Output the (x, y) coordinate of the center of the cell containing the given text.  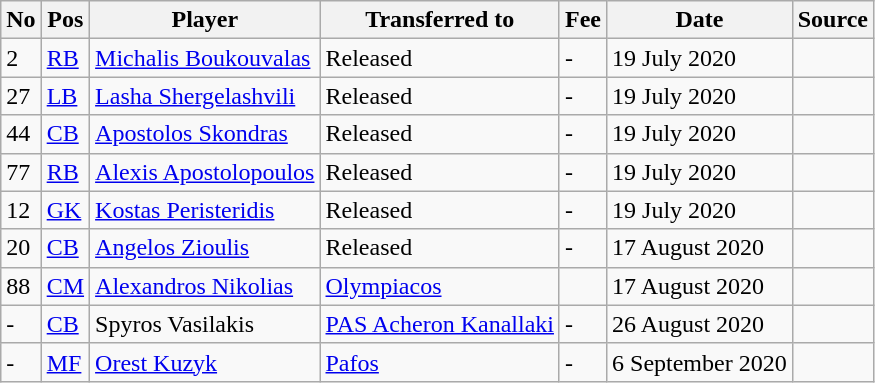
Transferred to (440, 20)
12 (21, 210)
77 (21, 172)
Olympiacos (440, 286)
Lasha Shergelashvili (205, 96)
GK (65, 210)
6 September 2020 (700, 362)
26 August 2020 (700, 324)
Source (832, 20)
MF (65, 362)
Orest Kuzyk (205, 362)
Pafos (440, 362)
PAS Acheron Kanallaki (440, 324)
Kostas Peristeridis (205, 210)
Apostolos Skondras (205, 134)
2 (21, 58)
No (21, 20)
Alexis Apostolopoulos (205, 172)
Angelos Zioulis (205, 248)
27 (21, 96)
Alexandros Nikolias (205, 286)
20 (21, 248)
LB (65, 96)
44 (21, 134)
Player (205, 20)
CM (65, 286)
Pos (65, 20)
Date (700, 20)
88 (21, 286)
Michalis Boukouvalas (205, 58)
Fee (582, 20)
Spyros Vasilakis (205, 324)
